Search for the cell housing the specified text and yield its [x, y] center coordinate. 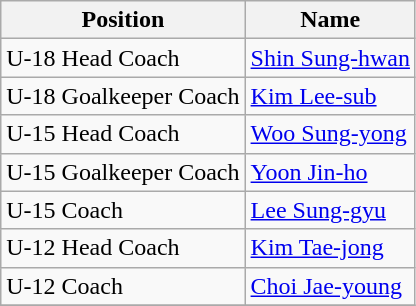
U-15 Coach [123, 210]
Position [123, 20]
Choi Jae-young [330, 286]
Yoon Jin-ho [330, 172]
U-18 Goalkeeper Coach [123, 96]
U-15 Head Coach [123, 134]
Name [330, 20]
U-18 Head Coach [123, 58]
U-12 Coach [123, 286]
Kim Tae-jong [330, 248]
Kim Lee-sub [330, 96]
Woo Sung-yong [330, 134]
U-15 Goalkeeper Coach [123, 172]
Shin Sung-hwan [330, 58]
U-12 Head Coach [123, 248]
Lee Sung-gyu [330, 210]
